Search for the cell housing the specified text and yield its [x, y] center coordinate. 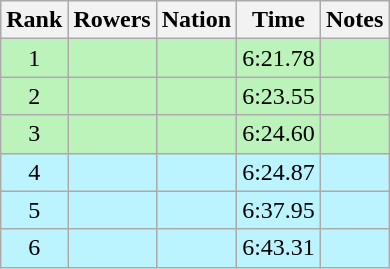
1 [34, 58]
6:23.55 [279, 96]
6:24.60 [279, 134]
Rank [34, 20]
Notes [354, 20]
5 [34, 210]
6 [34, 248]
6:24.87 [279, 172]
Nation [196, 20]
6:43.31 [279, 248]
6:21.78 [279, 58]
6:37.95 [279, 210]
2 [34, 96]
Time [279, 20]
Rowers [112, 20]
3 [34, 134]
4 [34, 172]
